Return the [x, y] coordinate for the center point of the cell that contains the specified text.  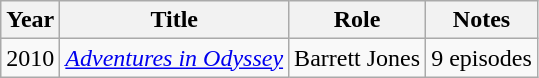
Barrett Jones [358, 58]
Title [174, 20]
Adventures in Odyssey [174, 58]
9 episodes [482, 58]
Role [358, 20]
2010 [30, 58]
Notes [482, 20]
Year [30, 20]
